Detect which cell encompasses the target text, then output its [x, y] center coordinate. 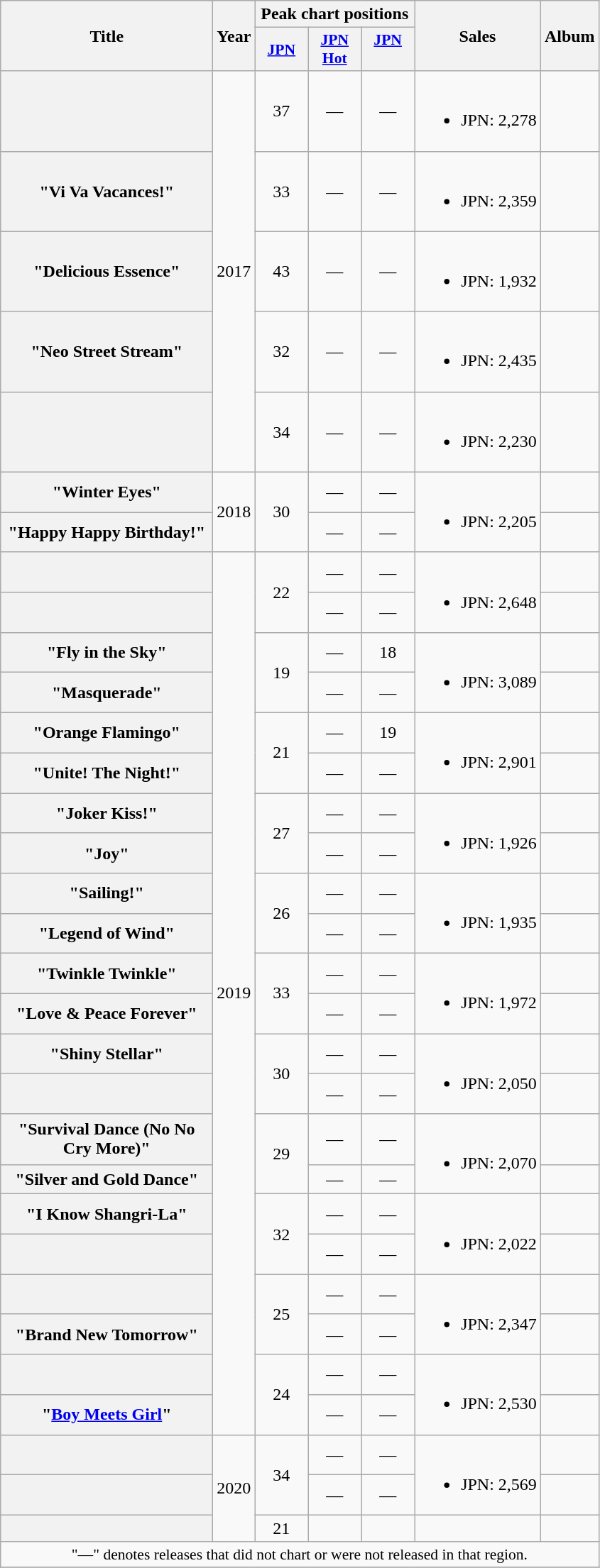
JPN: 2,901 [478, 752]
Peak chart positions [335, 14]
JPN: 2,359 [478, 192]
JPN: 2,569 [478, 1474]
"Joy" [107, 853]
"Delicious Essence" [107, 271]
"Love & Peace Forever" [107, 1013]
37 [281, 111]
JPN: 2,435 [478, 352]
22 [281, 592]
JPN: 2,648 [478, 592]
"Survival Dance (No No Cry More)" [107, 1139]
"Legend of Wind" [107, 934]
Year [234, 35]
"Happy Happy Birthday!" [107, 532]
43 [281, 271]
"Shiny Stellar" [107, 1054]
2019 [234, 993]
JPN: 1,972 [478, 993]
JPN: 3,089 [478, 673]
JPN: 1,932 [478, 271]
Sales [478, 35]
24 [281, 1395]
Album [569, 35]
"Unite! The Night!" [107, 773]
JPN: 2,205 [478, 512]
"Sailing!" [107, 894]
"Fly in the Sky" [107, 653]
26 [281, 914]
JPNHot [335, 50]
"Winter Eyes" [107, 492]
"Silver and Gold Dance" [107, 1179]
"Boy Meets Girl" [107, 1415]
"Neo Street Stream" [107, 352]
18 [388, 653]
27 [281, 833]
2017 [234, 271]
JPN: 2,022 [478, 1235]
JPN: 2,530 [478, 1395]
JPN: 2,278 [478, 111]
"I Know Shangri-La" [107, 1215]
"—" denotes releases that did not chart or were not released in that region. [300, 1555]
2020 [234, 1489]
"Joker Kiss!" [107, 813]
"Vi Va Vacances!" [107, 192]
JPN: 2,070 [478, 1154]
JPN: 2,230 [478, 431]
JPN: 1,926 [478, 833]
"Brand New Tomorrow" [107, 1334]
25 [281, 1314]
Title [107, 35]
2018 [234, 512]
JPN: 2,050 [478, 1074]
JPN: 1,935 [478, 914]
29 [281, 1154]
"Masquerade" [107, 692]
JPN: 2,347 [478, 1314]
"Orange Flamingo" [107, 732]
"Twinkle Twinkle" [107, 973]
